Scan for the cell matching the given text and deliver its (X, Y) coordinate at center. 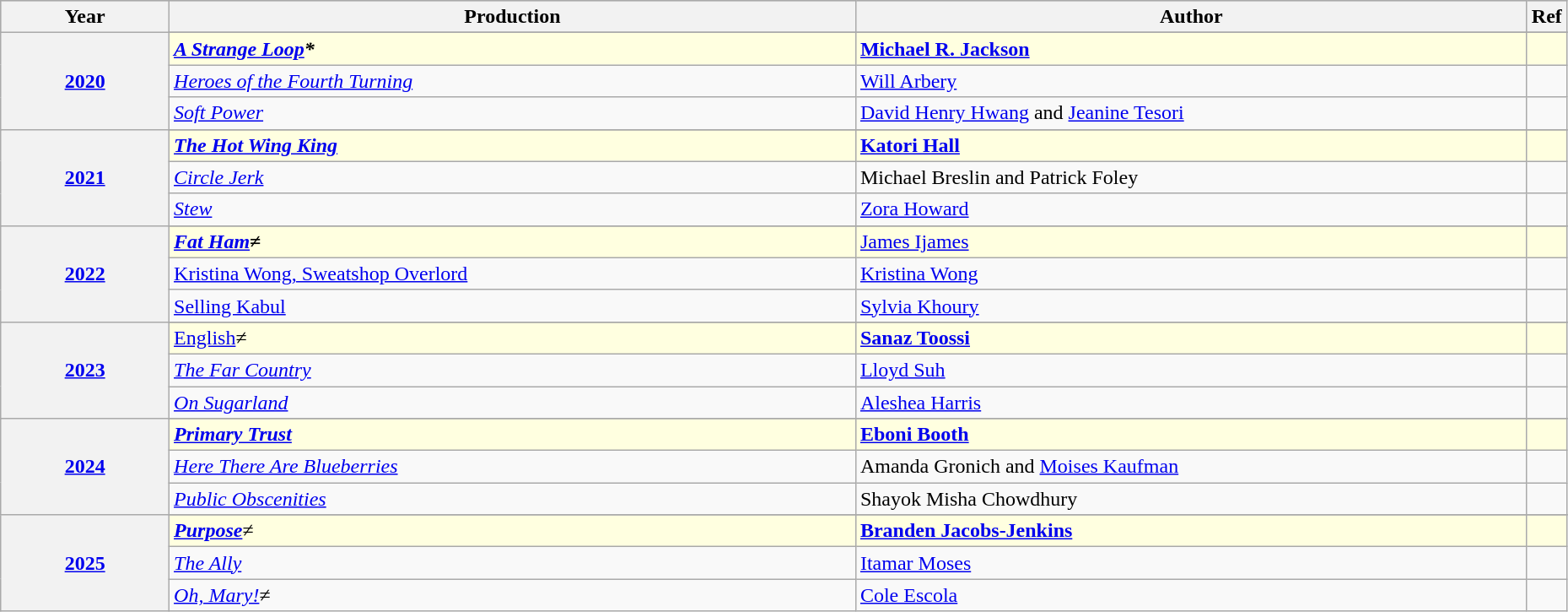
Oh, Mary!≠ (513, 595)
Will Arbery (1191, 81)
Shayok Misha Chowdhury (1191, 499)
Aleshea Harris (1191, 403)
Ref (1547, 17)
A Strange Loop* (513, 49)
English≠ (513, 338)
Heroes of the Fourth Turning (513, 81)
Amanda Gronich and Moises Kaufman (1191, 467)
David Henry Hwang and Jeanine Tesori (1191, 113)
The Hot Wing King (513, 145)
Katori Hall (1191, 145)
Sanaz Toossi (1191, 338)
Zora Howard (1191, 209)
2025 (85, 563)
The Ally (513, 563)
2020 (85, 81)
Production (513, 17)
Year (85, 17)
Selling Kabul (513, 306)
Stew (513, 209)
Lloyd Suh (1191, 370)
Eboni Booth (1191, 435)
On Sugarland (513, 403)
Here There Are Blueberries (513, 467)
Public Obscenities (513, 499)
Kristina Wong, Sweatshop Overlord (513, 274)
Fat Ham≠ (513, 241)
2023 (85, 370)
Michael R. Jackson (1191, 49)
Branden Jacobs-Jenkins (1191, 531)
Kristina Wong (1191, 274)
The Far Country (513, 370)
2021 (85, 177)
Circle Jerk (513, 177)
Purpose≠ (513, 531)
Sylvia Khoury (1191, 306)
James Ijames (1191, 241)
2024 (85, 467)
Michael Breslin and Patrick Foley (1191, 177)
Primary Trust (513, 435)
Soft Power (513, 113)
Author (1191, 17)
Itamar Moses (1191, 563)
2022 (85, 274)
Cole Escola (1191, 595)
